Scan for the cell matching the given text and deliver its [X, Y] coordinate at center. 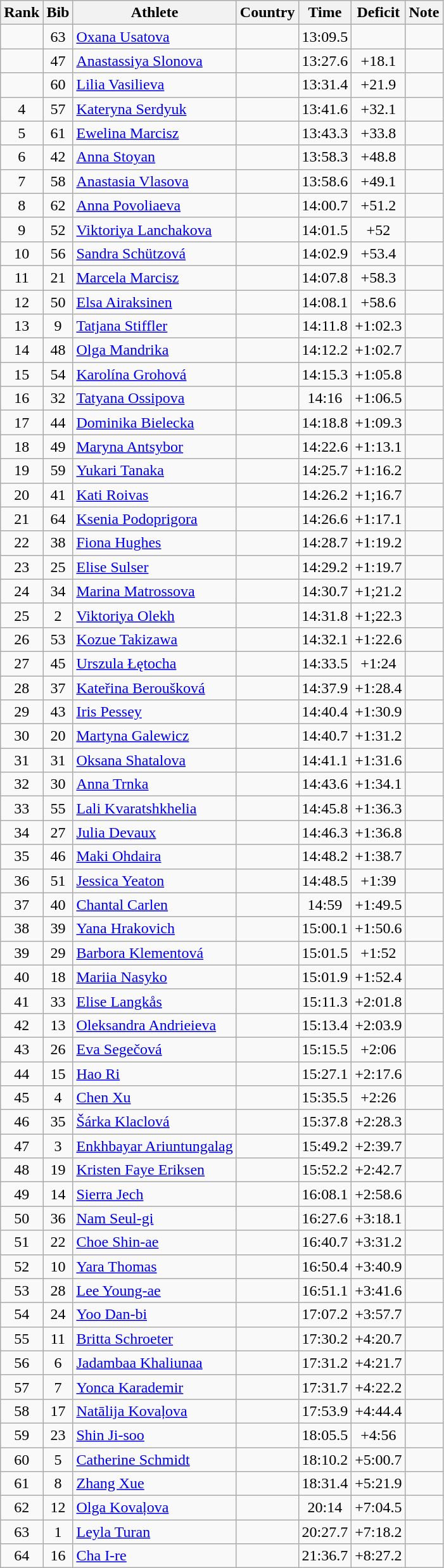
15:01.5 [325, 953]
+33.8 [379, 133]
+5:21.9 [379, 1484]
Kozue Takizawa [155, 639]
Karolína Grohová [155, 374]
Šárka Klaclová [155, 1122]
Catherine Schmidt [155, 1459]
Kateřina Beroušková [155, 687]
Country [267, 13]
+3:18.1 [379, 1218]
Zhang Xue [155, 1484]
Anna Trnka [155, 784]
16:27.6 [325, 1218]
Hao Ri [155, 1074]
+1:38.7 [379, 857]
Sandra Schützová [155, 253]
Leyla Turan [155, 1532]
17:31.7 [325, 1387]
Anna Stoyan [155, 157]
Fiona Hughes [155, 543]
14:15.3 [325, 374]
Kateryna Serdyuk [155, 109]
+1;22.3 [379, 615]
+18.1 [379, 61]
2 [58, 615]
+1:36.8 [379, 832]
15:11.3 [325, 1001]
14:18.8 [325, 423]
15:37.8 [325, 1122]
14:30.7 [325, 591]
+2:01.8 [379, 1001]
14:26.6 [325, 519]
+1:50.6 [379, 929]
+1:19.2 [379, 543]
15:35.5 [325, 1098]
14:40.7 [325, 736]
+1:19.7 [379, 567]
+1:22.6 [379, 639]
16:51.1 [325, 1291]
+1;21.2 [379, 591]
Yoo Dan-bi [155, 1315]
+1:28.4 [379, 687]
14:32.1 [325, 639]
+4:22.2 [379, 1387]
14:48.2 [325, 857]
13:41.6 [325, 109]
+2:06 [379, 1049]
+3:41.6 [379, 1291]
Yonca Karademir [155, 1387]
Jessica Yeaton [155, 881]
14:33.5 [325, 663]
Oksana Shatalova [155, 760]
Anastasia Vlasova [155, 181]
+1:05.8 [379, 374]
16:50.4 [325, 1266]
15:15.5 [325, 1049]
Eva Segečová [155, 1049]
14:11.8 [325, 326]
13:58.6 [325, 181]
+1:09.3 [379, 423]
Natālija Kovaļova [155, 1411]
Britta Schroeter [155, 1339]
+1:02.7 [379, 350]
+1:52.4 [379, 977]
Jadambaa Khaliunaa [155, 1363]
14:00.7 [325, 205]
Kati Roivas [155, 495]
15:27.1 [325, 1074]
+2:58.6 [379, 1194]
17:07.2 [325, 1315]
Tatyana Ossipova [155, 398]
14:59 [325, 905]
Olga Kovaļova [155, 1508]
14:40.4 [325, 712]
Lee Young-ae [155, 1291]
21:36.7 [325, 1556]
Iris Pessey [155, 712]
15:00.1 [325, 929]
+2:17.6 [379, 1074]
14:46.3 [325, 832]
Choe Shin-ae [155, 1242]
Nam Seul-gi [155, 1218]
Chen Xu [155, 1098]
14:28.7 [325, 543]
15:52.2 [325, 1170]
Dominika Bielecka [155, 423]
+1:16.2 [379, 471]
+1:24 [379, 663]
+4:44.4 [379, 1411]
13:31.4 [325, 85]
18:31.4 [325, 1484]
+1:30.9 [379, 712]
+2:26 [379, 1098]
+4:56 [379, 1435]
Oxana Usatova [155, 37]
Yara Thomas [155, 1266]
+2:39.7 [379, 1146]
Viktoriya Olekh [155, 615]
+1:06.5 [379, 398]
14:31.8 [325, 615]
Martyna Galewicz [155, 736]
+3:31.2 [379, 1242]
15:49.2 [325, 1146]
14:12.2 [325, 350]
13:09.5 [325, 37]
+1:52 [379, 953]
+2:03.9 [379, 1025]
15:01.9 [325, 977]
Julia Devaux [155, 832]
18:10.2 [325, 1459]
+1:02.3 [379, 326]
+2:28.3 [379, 1122]
14:37.9 [325, 687]
Bib [58, 13]
3 [58, 1146]
+4:21.7 [379, 1363]
14:45.8 [325, 808]
14:16 [325, 398]
14:29.2 [325, 567]
+1:31.2 [379, 736]
Ksenia Podoprigora [155, 519]
Barbora Klementová [155, 953]
+58.6 [379, 302]
14:41.1 [325, 760]
Note [424, 13]
Lali Kvaratshkhelia [155, 808]
1 [58, 1532]
Athlete [155, 13]
16:08.1 [325, 1194]
13:58.3 [325, 157]
Oleksandra Andrieieva [155, 1025]
+53.4 [379, 253]
13:27.6 [325, 61]
Urszula Łętocha [155, 663]
Marina Matrossova [155, 591]
+21.9 [379, 85]
Yana Hrakovich [155, 929]
17:30.2 [325, 1339]
+1:49.5 [379, 905]
14:25.7 [325, 471]
Yukari Tanaka [155, 471]
+3:40.9 [379, 1266]
17:31.2 [325, 1363]
+1:13.1 [379, 447]
+1:31.6 [379, 760]
Mariia Nasyko [155, 977]
14:02.9 [325, 253]
+58.3 [379, 277]
+7:18.2 [379, 1532]
+7:04.5 [379, 1508]
+1:36.3 [379, 808]
18:05.5 [325, 1435]
17:53.9 [325, 1411]
Kristen Faye Eriksen [155, 1170]
14:48.5 [325, 881]
Anastassiya Slonova [155, 61]
+1:39 [379, 881]
20:14 [325, 1508]
+49.1 [379, 181]
13:43.3 [325, 133]
14:26.2 [325, 495]
Viktoriya Lanchakova [155, 229]
Cha I-re [155, 1556]
Maryna Antsybor [155, 447]
+32.1 [379, 109]
+1:34.1 [379, 784]
Elsa Airaksinen [155, 302]
14:07.8 [325, 277]
Lilia Vasilieva [155, 85]
Deficit [379, 13]
Rank [22, 13]
Anna Povoliaeva [155, 205]
Ewelina Marcisz [155, 133]
16:40.7 [325, 1242]
Shin Ji-soo [155, 1435]
Olga Mandrika [155, 350]
Tatjana Stiffler [155, 326]
15:13.4 [325, 1025]
Sierra Jech [155, 1194]
Enkhbayar Ariuntungalag [155, 1146]
14:43.6 [325, 784]
+48.8 [379, 157]
14:22.6 [325, 447]
Maki Ohdaira [155, 857]
Marcela Marcisz [155, 277]
+5:00.7 [379, 1459]
14:01.5 [325, 229]
+3:57.7 [379, 1315]
Time [325, 13]
Elise Sulser [155, 567]
+1;16.7 [379, 495]
+51.2 [379, 205]
Elise Langkås [155, 1001]
+8:27.2 [379, 1556]
+52 [379, 229]
Chantal Carlen [155, 905]
20:27.7 [325, 1532]
14:08.1 [325, 302]
+1:17.1 [379, 519]
+2:42.7 [379, 1170]
+4:20.7 [379, 1339]
